Determine the [x, y] coordinate at the center of the cell enclosing the given text.  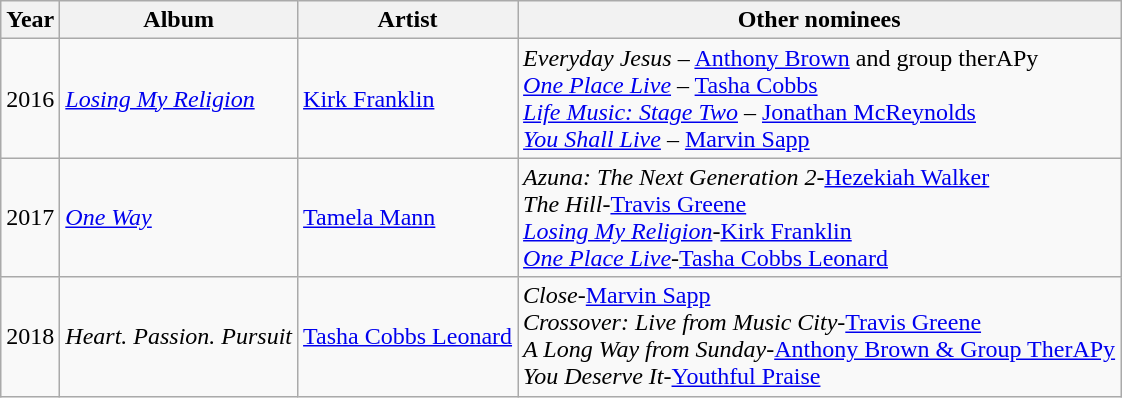
Everyday Jesus – Anthony Brown and group therAPyOne Place Live – Tasha CobbsLife Music: Stage Two – Jonathan McReynoldsYou Shall Live – Marvin Sapp [820, 98]
Artist [408, 20]
2018 [30, 336]
Heart. Passion. Pursuit [179, 336]
Tamela Mann [408, 218]
Year [30, 20]
Other nominees [820, 20]
Album [179, 20]
2017 [30, 218]
Close-Marvin SappCrossover: Live from Music City-Travis GreeneA Long Way from Sunday-Anthony Brown & Group TherAPyYou Deserve It-Youthful Praise [820, 336]
2016 [30, 98]
Kirk Franklin [408, 98]
Losing My Religion [179, 98]
Azuna: The Next Generation 2-Hezekiah WalkerThe Hill-Travis GreeneLosing My Religion-Kirk FranklinOne Place Live-Tasha Cobbs Leonard [820, 218]
Tasha Cobbs Leonard [408, 336]
One Way [179, 218]
